Output the [X, Y] coordinate of the center of the cell containing the given text.  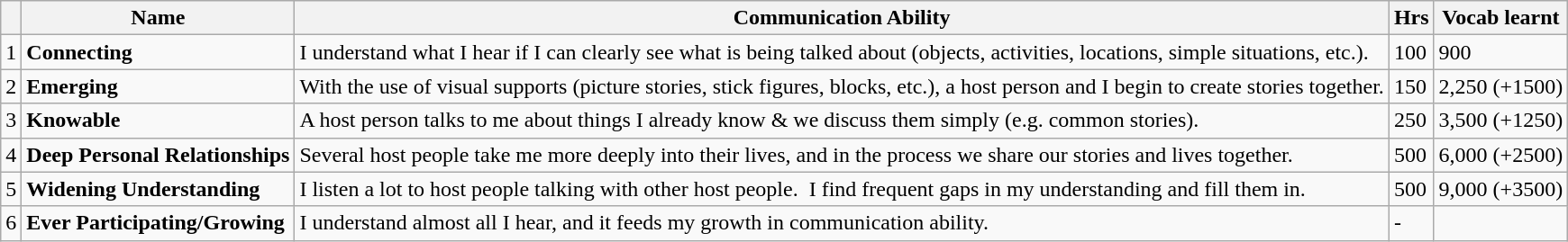
150 [1411, 86]
100 [1411, 52]
9,000 (+3500) [1501, 189]
I understand what I hear if I can clearly see what is being talked about (objects, activities, locations, simple situations, etc.). [842, 52]
Connecting [159, 52]
2 [11, 86]
With the use of visual supports (picture stories, stick figures, blocks, etc.), a host person and I begin to create stories together. [842, 86]
Knowable [159, 121]
6 [11, 223]
6,000 (+2500) [1501, 155]
3 [11, 121]
900 [1501, 52]
250 [1411, 121]
I understand almost all I hear, and it feeds my growth in communication ability. [842, 223]
2,250 (+1500) [1501, 86]
3,500 (+1250) [1501, 121]
Widening Understanding [159, 189]
Several host people take me more deeply into their lives, and in the process we share our stories and lives together. [842, 155]
5 [11, 189]
Communication Ability [842, 18]
Hrs [1411, 18]
I listen a lot to host people talking with other host people. I find frequent gaps in my understanding and fill them in. [842, 189]
Vocab learnt [1501, 18]
1 [11, 52]
A host person talks to me about things I already know & we discuss them simply (e.g. common stories). [842, 121]
- [1411, 223]
Name [159, 18]
4 [11, 155]
Emerging [159, 86]
Deep Personal Relationships [159, 155]
Ever Participating/Growing [159, 223]
